Pinpoint the cell where the given text exists, returning its (X, Y) midpoint coordinate. 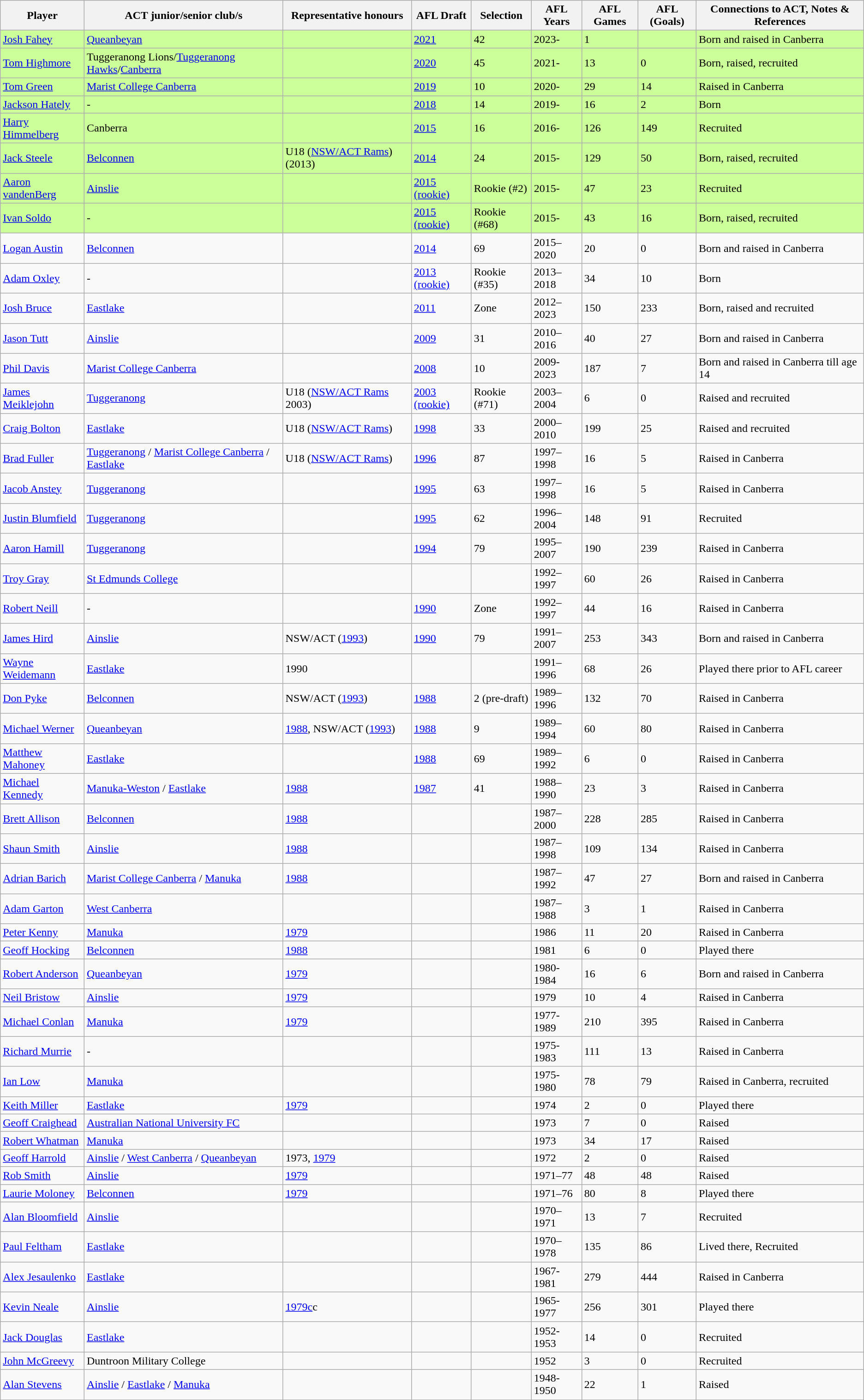
AFL Draft (441, 16)
1965-1977 (557, 1307)
Michael Conlan (42, 1022)
199 (610, 428)
Brett Allison (42, 819)
U18 (NSW/ACT Rams 2003) (347, 399)
149 (667, 128)
James Meiklejohn (42, 399)
86 (667, 1247)
1991–1996 (557, 668)
17 (667, 1140)
210 (610, 1022)
Jack Douglas (42, 1337)
233 (667, 308)
ACT junior/senior club/s (184, 16)
Aaron vandenBerg (42, 188)
1979cc (347, 1307)
St Edmunds College (184, 579)
253 (610, 639)
Born, raised and recruited (780, 308)
Shaun Smith (42, 849)
Josh Fahey (42, 39)
1998 (441, 428)
AFL (Goals) (667, 16)
132 (610, 699)
1970–1971 (557, 1217)
11 (610, 933)
1986 (557, 933)
134 (667, 849)
9 (501, 728)
Rookie (#2) (501, 188)
2020- (557, 87)
Geoff Harrold (42, 1158)
31 (501, 338)
190 (610, 548)
2009-2023 (557, 368)
Tom Highmore (42, 63)
256 (610, 1307)
Ian Low (42, 1082)
Connections to ACT, Notes & References (780, 16)
Jacob Anstey (42, 488)
Paul Feltham (42, 1247)
2 (pre-draft) (501, 699)
285 (667, 819)
187 (610, 368)
Representative honours (347, 16)
1977-1989 (557, 1022)
West Canberra (184, 909)
Matthew Mahoney (42, 759)
Rob Smith (42, 1175)
Phil Davis (42, 368)
Adrian Barich (42, 879)
1972 (557, 1158)
2013–2018 (557, 278)
1995–2007 (557, 548)
Wayne Weidemann (42, 668)
2019 (441, 87)
1974 (557, 1105)
45 (501, 63)
1967-1981 (557, 1277)
91 (667, 519)
40 (610, 338)
33 (501, 428)
2009 (441, 338)
U18 (NSW/ACT Rams) (2013) (347, 158)
Ivan Soldo (42, 218)
1996–2004 (557, 519)
Alan Stevens (42, 1384)
1952-1953 (557, 1337)
109 (610, 849)
1989–1992 (557, 759)
1987–1998 (557, 849)
Neil Bristow (42, 998)
1948-1950 (557, 1384)
Tom Green (42, 87)
Manuka-Weston / Eastlake (184, 788)
78 (610, 1082)
2011 (441, 308)
Josh Bruce (42, 308)
1996 (441, 459)
Adam Oxley (42, 278)
44 (610, 608)
1989–1994 (557, 728)
395 (667, 1022)
70 (667, 699)
Robert Whatman (42, 1140)
Australian National University FC (184, 1123)
1981 (557, 950)
Jackson Hately (42, 104)
Duntroon Military College (184, 1361)
1987–1992 (557, 879)
2018 (441, 104)
1980-1984 (557, 974)
2012–2023 (557, 308)
2003–2004 (557, 399)
Tuggeranong / Marist College Canberra / Eastlake (184, 459)
29 (610, 87)
8 (667, 1193)
1970–1978 (557, 1247)
42 (501, 39)
2008 (441, 368)
Marist College Canberra / Manuka (184, 879)
2003 (rookie) (441, 399)
111 (610, 1051)
2021- (557, 63)
1971–77 (557, 1175)
239 (667, 548)
Rookie (#35) (501, 278)
Born and raised in Canberra till age 14 (780, 368)
Tuggeranong Lions/Tuggeranong Hawks/Canberra (184, 63)
1988–1990 (557, 788)
2019- (557, 104)
Robert Anderson (42, 974)
Canberra (184, 128)
1973, 1979 (347, 1158)
Ainslie / Eastlake / Manuka (184, 1384)
126 (610, 128)
Laurie Moloney (42, 1193)
87 (501, 459)
Brad Fuller (42, 459)
Robert Neill (42, 608)
Player (42, 16)
Ainslie / West Canberra / Queanbeyan (184, 1158)
Rookie (#68) (501, 218)
Richard Murrie (42, 1051)
Raised in Canberra, recruited (780, 1082)
63 (501, 488)
Peter Kenny (42, 933)
25 (667, 428)
Troy Gray (42, 579)
135 (610, 1247)
50 (667, 158)
Jack Steele (42, 158)
150 (610, 308)
Michael Werner (42, 728)
1991–2007 (557, 639)
Played there prior to AFL career (780, 668)
2016- (557, 128)
148 (610, 519)
343 (667, 639)
62 (501, 519)
279 (610, 1277)
1988, NSW/ACT (1993) (347, 728)
Justin Blumfield (42, 519)
Geoff Hocking (42, 950)
2000–2010 (557, 428)
1987–2000 (557, 819)
1971–76 (557, 1193)
James Hird (42, 639)
129 (610, 158)
1975-1980 (557, 1082)
1987 (441, 788)
1994 (441, 548)
41 (501, 788)
Harry Himmelberg (42, 128)
444 (667, 1277)
1987–1988 (557, 909)
43 (610, 218)
24 (501, 158)
Alex Jesaulenko (42, 1277)
1975-1983 (557, 1051)
Keith Miller (42, 1105)
228 (610, 819)
Lived there, Recruited (780, 1247)
Jason Tutt (42, 338)
301 (667, 1307)
Adam Garton (42, 909)
68 (610, 668)
Aaron Hamill (42, 548)
1989–1996 (557, 699)
Rookie (#71) (501, 399)
2010–2016 (557, 338)
Logan Austin (42, 248)
Kevin Neale (42, 1307)
Don Pyke (42, 699)
4 (667, 998)
1952 (557, 1361)
Michael Kennedy (42, 788)
2015–2020 (557, 248)
Geoff Craighead (42, 1123)
2021 (441, 39)
22 (610, 1384)
2015 (441, 128)
AFL Years (557, 16)
2020 (441, 63)
John McGreevy (42, 1361)
Alan Bloomfield (42, 1217)
2013 (rookie) (441, 278)
2023- (557, 39)
Selection (501, 16)
Craig Bolton (42, 428)
AFL Games (610, 16)
